For the text-containing cell, return its midpoint in (X, Y) coordinate format. 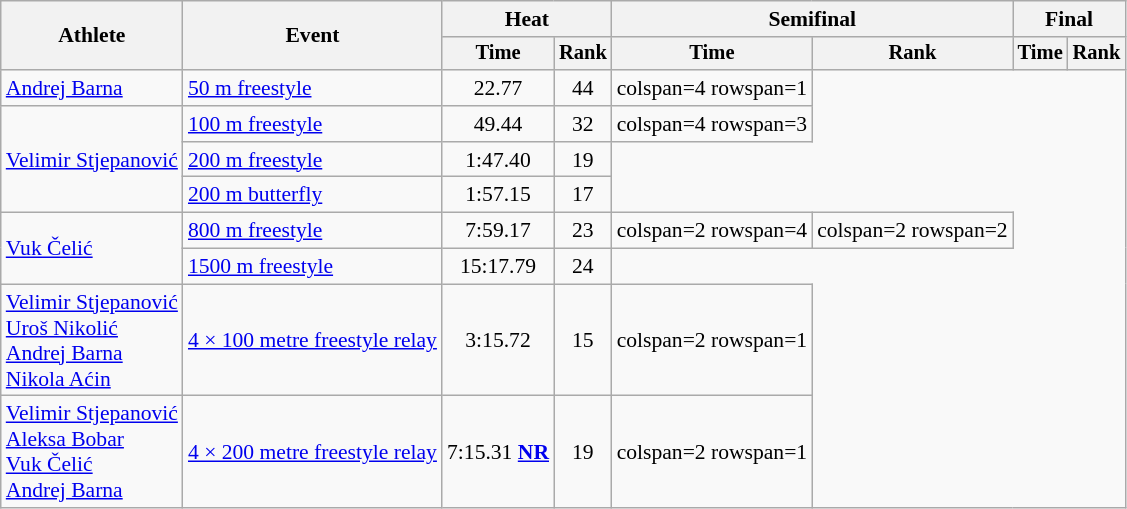
colspan=2 rowspan=2 (912, 231)
23 (583, 231)
Event (312, 36)
Heat (527, 19)
1500 m freestyle (312, 267)
Velimir StjepanovićAleksa BobarVuk ČelićAndrej Barna (92, 452)
Velimir Stjepanović (92, 160)
Final (1069, 19)
Semifinal (812, 19)
32 (583, 124)
24 (583, 267)
1:57.15 (498, 195)
7:59.17 (498, 231)
100 m freestyle (312, 124)
17 (583, 195)
1:47.40 (498, 160)
colspan=2 rowspan=4 (712, 231)
4 × 100 metre freestyle relay (312, 340)
200 m butterfly (312, 195)
Athlete (92, 36)
200 m freestyle (312, 160)
Andrej Barna (92, 88)
7:15.31 NR (498, 452)
colspan=4 rowspan=1 (712, 88)
15 (583, 340)
4 × 200 metre freestyle relay (312, 452)
22.77 (498, 88)
Velimir StjepanovićUroš NikolićAndrej BarnaNikola Aćin (92, 340)
50 m freestyle (312, 88)
15:17.79 (498, 267)
3:15.72 (498, 340)
44 (583, 88)
800 m freestyle (312, 231)
49.44 (498, 124)
Vuk Čelić (92, 248)
colspan=4 rowspan=3 (712, 124)
